Output the [X, Y] coordinate of the center of the cell containing the given text.  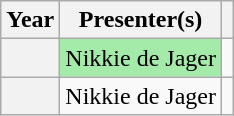
Presenter(s) [141, 20]
Year [30, 20]
